Search for the cell housing the specified text and yield its (x, y) center coordinate. 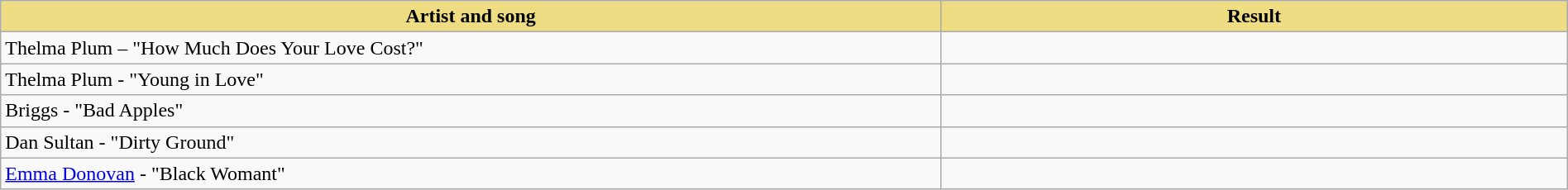
Briggs - "Bad Apples" (471, 111)
Artist and song (471, 17)
Result (1254, 17)
Thelma Plum – "How Much Does Your Love Cost?" (471, 48)
Thelma Plum - "Young in Love" (471, 79)
Dan Sultan - "Dirty Ground" (471, 142)
Emma Donovan - "Black Womant" (471, 173)
